Locate the cell with the specified text and output its [X, Y] center coordinate. 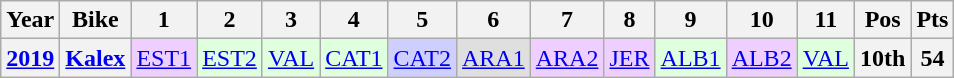
Year [30, 20]
11 [826, 20]
54 [932, 58]
JER [630, 58]
EST1 [164, 58]
CAT1 [354, 58]
10th [882, 58]
Kalex [96, 58]
Bike [96, 20]
1 [164, 20]
8 [630, 20]
Pos [882, 20]
6 [493, 20]
ALB2 [762, 58]
Pts [932, 20]
CAT2 [422, 58]
ARA2 [567, 58]
3 [290, 20]
10 [762, 20]
ALB1 [690, 58]
ARA1 [493, 58]
5 [422, 20]
2019 [30, 58]
2 [230, 20]
9 [690, 20]
4 [354, 20]
EST2 [230, 58]
7 [567, 20]
